Output the [x, y] coordinate of the center of the cell containing the given text.  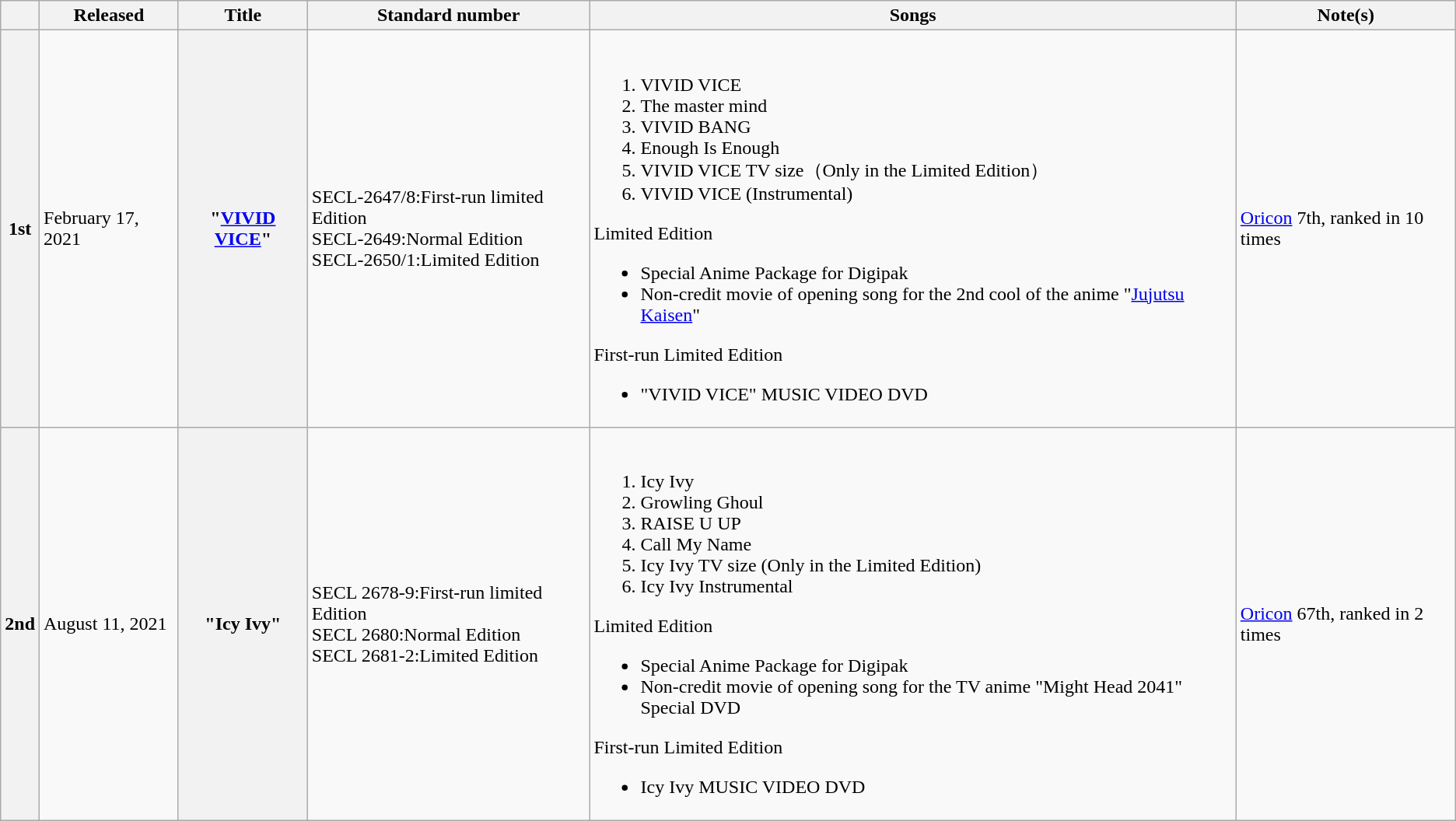
1st [20, 229]
"Icy Ivy" [243, 624]
Songs [913, 16]
Standard number [448, 16]
SECL-2647/8:First-run limited EditionSECL-2649:Normal EditionSECL-2650/1:Limited Edition [448, 229]
Title [243, 16]
Oricon 7th, ranked in 10 times [1346, 229]
Released [109, 16]
August 11, 2021 [109, 624]
Note(s) [1346, 16]
2nd [20, 624]
"VIVID VICE" [243, 229]
SECL 2678-9:First-run limited EditionSECL 2680:Normal EditionSECL 2681-2:Limited Edition [448, 624]
February 17, 2021 [109, 229]
Oricon 67th, ranked in 2 times [1346, 624]
